Locate the cell with the specified text and output its [x, y] center coordinate. 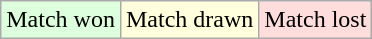
Match lost [316, 20]
Match won [61, 20]
Match drawn [189, 20]
